Pinpoint the cell where the given text exists, returning its [X, Y] midpoint coordinate. 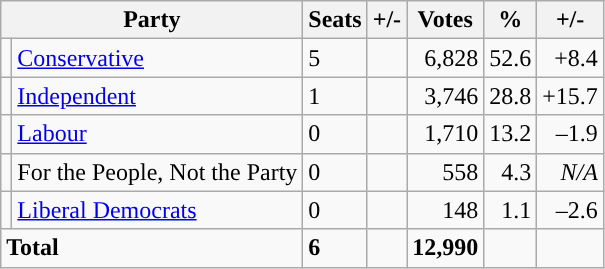
1.1 [510, 210]
558 [446, 172]
6 [335, 248]
Seats [335, 20]
Labour [158, 134]
% [510, 20]
+15.7 [570, 96]
Party [152, 20]
–1.9 [570, 134]
5 [335, 58]
+8.4 [570, 58]
6,828 [446, 58]
12,990 [446, 248]
52.6 [510, 58]
Liberal Democrats [158, 210]
148 [446, 210]
13.2 [510, 134]
For the People, Not the Party [158, 172]
N/A [570, 172]
1,710 [446, 134]
Total [152, 248]
3,746 [446, 96]
Votes [446, 20]
–2.6 [570, 210]
28.8 [510, 96]
Conservative [158, 58]
Independent [158, 96]
1 [335, 96]
4.3 [510, 172]
